Extract the (x, y) coordinate from the center of the cell holding the provided text.  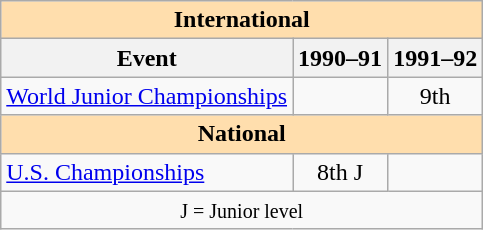
Event (147, 58)
World Junior Championships (147, 96)
1991–92 (436, 58)
J = Junior level (242, 210)
8th J (340, 172)
International (242, 20)
9th (436, 96)
1990–91 (340, 58)
National (242, 134)
U.S. Championships (147, 172)
